Locate the cell with the specified text and output its [x, y] center coordinate. 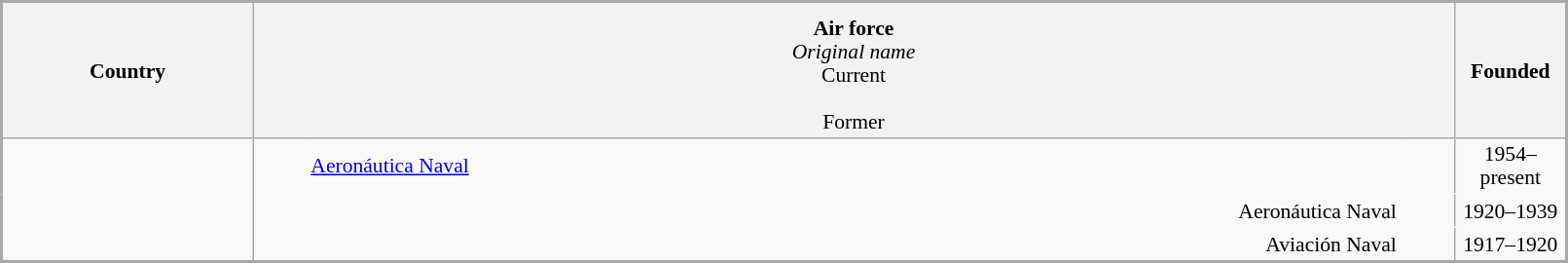
1917–1920 [1511, 245]
Air forceOriginal nameCurrentFormer [854, 74]
1954–present [1511, 166]
Founded [1511, 70]
Aviación Naval [854, 245]
1920–1939 [1511, 211]
Country [128, 70]
